Capture the cell that displays the provided text and extract its (X, Y) central coordinate. 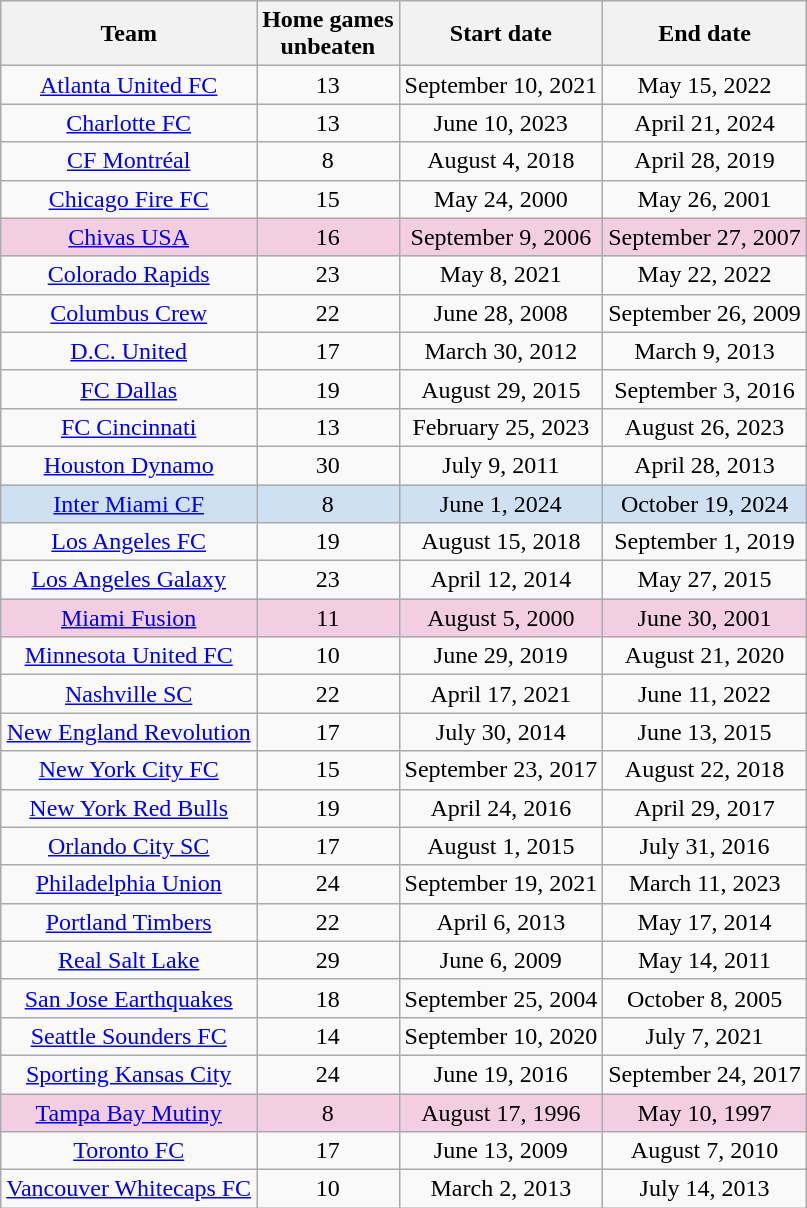
July 14, 2013 (705, 1189)
May 27, 2015 (705, 580)
Vancouver Whitecaps FC (129, 1189)
11 (328, 618)
August 26, 2023 (705, 427)
June 29, 2019 (501, 656)
August 21, 2020 (705, 656)
FC Dallas (129, 389)
Portland Timbers (129, 922)
14 (328, 1036)
Philadelphia Union (129, 884)
May 8, 2021 (501, 275)
August 22, 2018 (705, 770)
Seattle Sounders FC (129, 1036)
18 (328, 998)
July 7, 2021 (705, 1036)
October 8, 2005 (705, 998)
End date (705, 34)
FC Cincinnati (129, 427)
June 11, 2022 (705, 694)
July 31, 2016 (705, 846)
August 1, 2015 (501, 846)
May 26, 2001 (705, 199)
September 10, 2020 (501, 1036)
June 19, 2016 (501, 1074)
Chivas USA (129, 237)
April 17, 2021 (501, 694)
Sporting Kansas City (129, 1074)
Houston Dynamo (129, 465)
September 25, 2004 (501, 998)
Start date (501, 34)
September 27, 2007 (705, 237)
April 29, 2017 (705, 808)
September 3, 2016 (705, 389)
September 24, 2017 (705, 1074)
June 1, 2024 (501, 503)
Miami Fusion (129, 618)
April 28, 2013 (705, 465)
Tampa Bay Mutiny (129, 1113)
March 11, 2023 (705, 884)
March 2, 2013 (501, 1189)
September 19, 2021 (501, 884)
February 25, 2023 (501, 427)
September 1, 2019 (705, 542)
August 17, 1996 (501, 1113)
30 (328, 465)
Columbus Crew (129, 313)
August 5, 2000 (501, 618)
Los Angeles Galaxy (129, 580)
May 10, 1997 (705, 1113)
Team (129, 34)
October 19, 2024 (705, 503)
March 30, 2012 (501, 351)
July 30, 2014 (501, 732)
Real Salt Lake (129, 960)
August 15, 2018 (501, 542)
April 28, 2019 (705, 161)
Colorado Rapids (129, 275)
Charlotte FC (129, 123)
Toronto FC (129, 1151)
June 30, 2001 (705, 618)
Home gamesunbeaten (328, 34)
September 10, 2021 (501, 85)
August 7, 2010 (705, 1151)
Los Angeles FC (129, 542)
August 29, 2015 (501, 389)
May 24, 2000 (501, 199)
April 6, 2013 (501, 922)
San Jose Earthquakes (129, 998)
May 17, 2014 (705, 922)
June 10, 2023 (501, 123)
New England Revolution (129, 732)
April 24, 2016 (501, 808)
June 13, 2009 (501, 1151)
March 9, 2013 (705, 351)
16 (328, 237)
May 15, 2022 (705, 85)
Atlanta United FC (129, 85)
Minnesota United FC (129, 656)
July 9, 2011 (501, 465)
Nashville SC (129, 694)
Orlando City SC (129, 846)
April 21, 2024 (705, 123)
April 12, 2014 (501, 580)
September 23, 2017 (501, 770)
June 28, 2008 (501, 313)
Chicago Fire FC (129, 199)
New York City FC (129, 770)
June 6, 2009 (501, 960)
CF Montréal (129, 161)
New York Red Bulls (129, 808)
August 4, 2018 (501, 161)
Inter Miami CF (129, 503)
May 22, 2022 (705, 275)
May 14, 2011 (705, 960)
29 (328, 960)
September 26, 2009 (705, 313)
September 9, 2006 (501, 237)
D.C. United (129, 351)
June 13, 2015 (705, 732)
